Capture the cell that displays the provided text and extract its [X, Y] central coordinate. 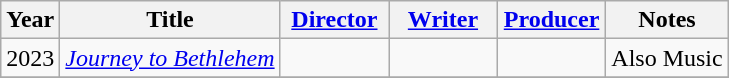
Also Music [667, 58]
Journey to Bethlehem [170, 58]
Producer [552, 20]
Notes [667, 20]
Title [170, 20]
Writer [444, 20]
Director [334, 20]
Year [30, 20]
2023 [30, 58]
